Return the (x, y) coordinate for the center point of the cell that contains the specified text.  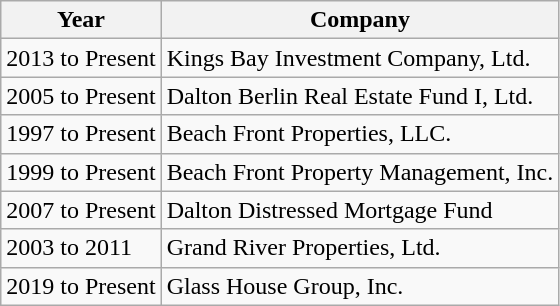
Beach Front Properties, LLC. (360, 134)
Kings Bay Investment Company, Ltd. (360, 58)
2003 to 2011 (81, 248)
Glass House Group, Inc. (360, 286)
Grand River Properties, Ltd. (360, 248)
2013 to Present (81, 58)
2005 to Present (81, 96)
Dalton Berlin Real Estate Fund I, Ltd. (360, 96)
Dalton Distressed Mortgage Fund (360, 210)
1997 to Present (81, 134)
Beach Front Property Management, Inc. (360, 172)
2019 to Present (81, 286)
Company (360, 20)
Year (81, 20)
1999 to Present (81, 172)
2007 to Present (81, 210)
